Identify which cell holds the provided text, then report its [x, y] central coordinate. 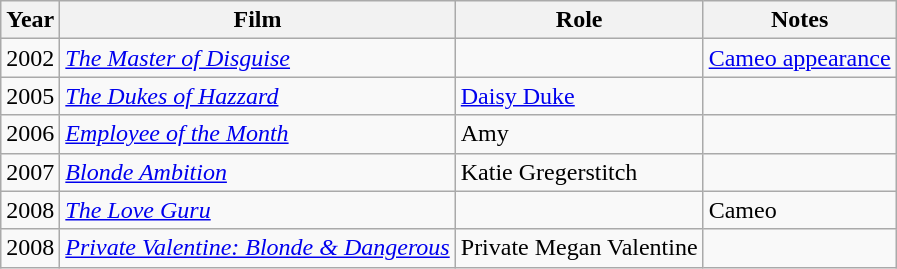
Daisy Duke [579, 96]
Employee of the Month [258, 134]
Katie Gregerstitch [579, 172]
Private Megan Valentine [579, 248]
2007 [30, 172]
Private Valentine: Blonde & Dangerous [258, 248]
The Master of Disguise [258, 58]
Role [579, 20]
Blonde Ambition [258, 172]
2002 [30, 58]
Cameo [800, 210]
The Love Guru [258, 210]
Notes [800, 20]
2006 [30, 134]
Amy [579, 134]
Year [30, 20]
The Dukes of Hazzard [258, 96]
Cameo appearance [800, 58]
2005 [30, 96]
Film [258, 20]
